Detect which cell encompasses the target text, then output its [x, y] center coordinate. 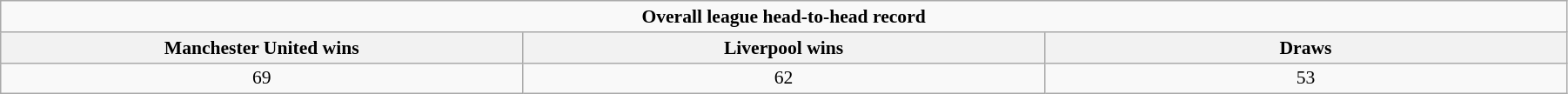
53 [1306, 78]
Manchester United wins [262, 48]
Draws [1306, 48]
62 [784, 78]
Liverpool wins [784, 48]
69 [262, 78]
Overall league head-to-head record [784, 17]
